Identify which cell holds the provided text, then report its (X, Y) central coordinate. 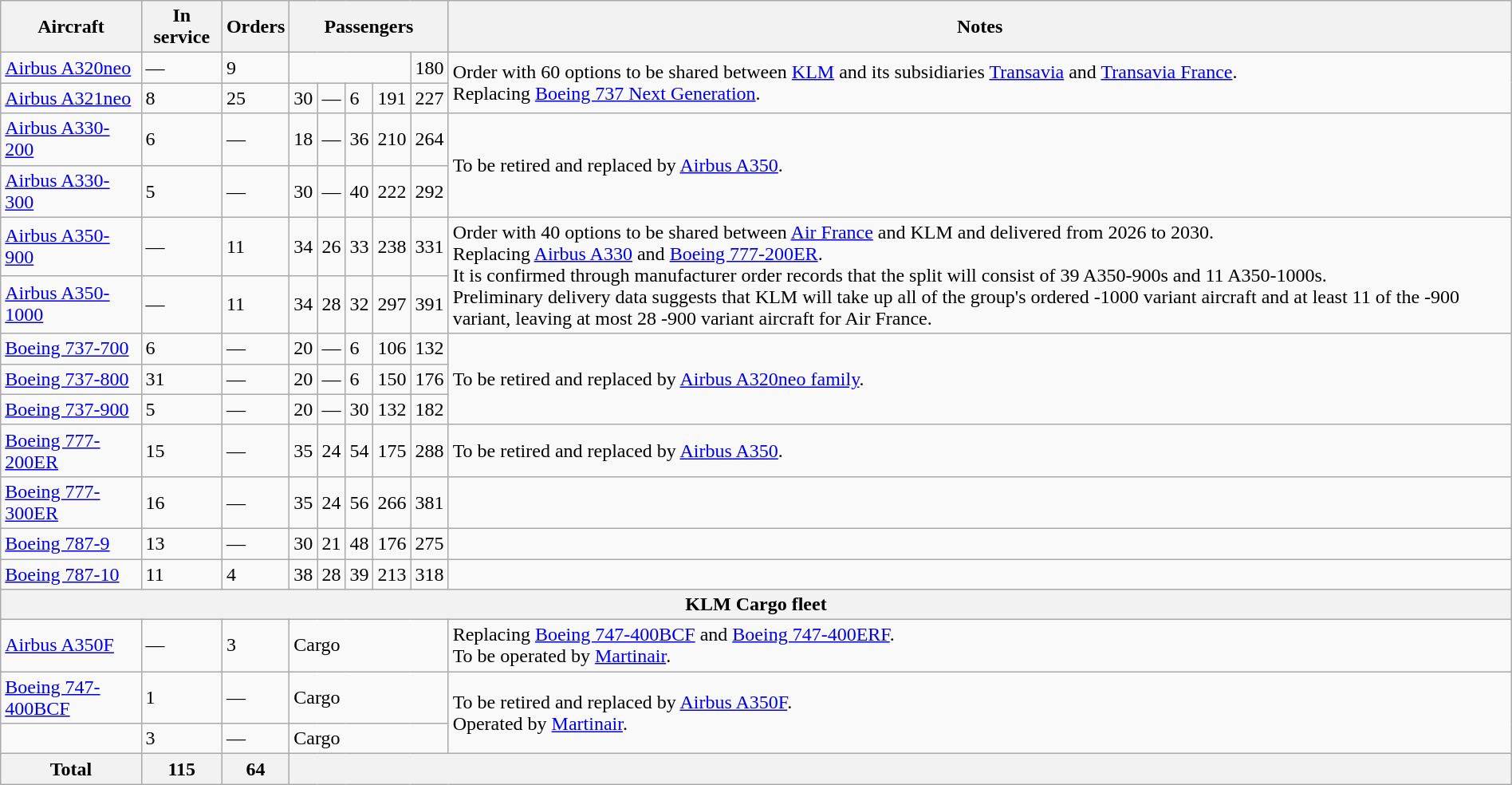
36 (359, 139)
180 (429, 68)
331 (429, 246)
33 (359, 246)
56 (359, 503)
213 (392, 574)
13 (182, 543)
Airbus A330-200 (71, 139)
Orders (255, 27)
54 (359, 450)
210 (392, 139)
Airbus A350-1000 (71, 305)
4 (255, 574)
264 (429, 139)
Airbus A321neo (71, 98)
Boeing 777-300ER (71, 503)
48 (359, 543)
Total (71, 769)
18 (303, 139)
Airbus A350F (71, 646)
Boeing 737-700 (71, 349)
8 (182, 98)
38 (303, 574)
Replacing Boeing 747-400BCF and Boeing 747-400ERF.To be operated by Martinair. (979, 646)
Passengers (368, 27)
21 (332, 543)
31 (182, 379)
Airbus A330-300 (71, 191)
222 (392, 191)
182 (429, 409)
26 (332, 246)
175 (392, 450)
106 (392, 349)
275 (429, 543)
381 (429, 503)
32 (359, 305)
40 (359, 191)
115 (182, 769)
318 (429, 574)
39 (359, 574)
266 (392, 503)
Aircraft (71, 27)
150 (392, 379)
In service (182, 27)
297 (392, 305)
Boeing 787-9 (71, 543)
16 (182, 503)
Boeing 787-10 (71, 574)
292 (429, 191)
Order with 60 options to be shared between KLM and its subsidiaries Transavia and Transavia France.Replacing Boeing 737 Next Generation. (979, 83)
Airbus A320neo (71, 68)
Boeing 737-800 (71, 379)
KLM Cargo fleet (756, 605)
15 (182, 450)
391 (429, 305)
Boeing 747-400BCF (71, 697)
9 (255, 68)
Boeing 777-200ER (71, 450)
To be retired and replaced by Airbus A350F.Operated by Martinair. (979, 713)
64 (255, 769)
25 (255, 98)
Airbus A350-900 (71, 246)
238 (392, 246)
Notes (979, 27)
288 (429, 450)
Boeing 737-900 (71, 409)
1 (182, 697)
227 (429, 98)
191 (392, 98)
To be retired and replaced by Airbus A320neo family. (979, 379)
